Scan for the cell matching the given text and deliver its [x, y] coordinate at center. 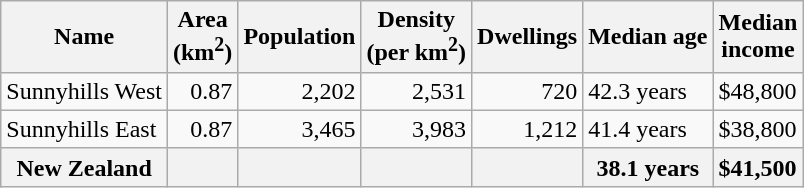
720 [528, 91]
Median age [648, 37]
New Zealand [84, 167]
$38,800 [758, 129]
3,983 [416, 129]
38.1 years [648, 167]
Medianincome [758, 37]
Sunnyhills West [84, 91]
Sunnyhills East [84, 129]
3,465 [300, 129]
Area(km2) [202, 37]
Dwellings [528, 37]
41.4 years [648, 129]
Name [84, 37]
Population [300, 37]
$48,800 [758, 91]
1,212 [528, 129]
$41,500 [758, 167]
Density(per km2) [416, 37]
2,202 [300, 91]
42.3 years [648, 91]
2,531 [416, 91]
